Search for the cell housing the specified text and yield its [x, y] center coordinate. 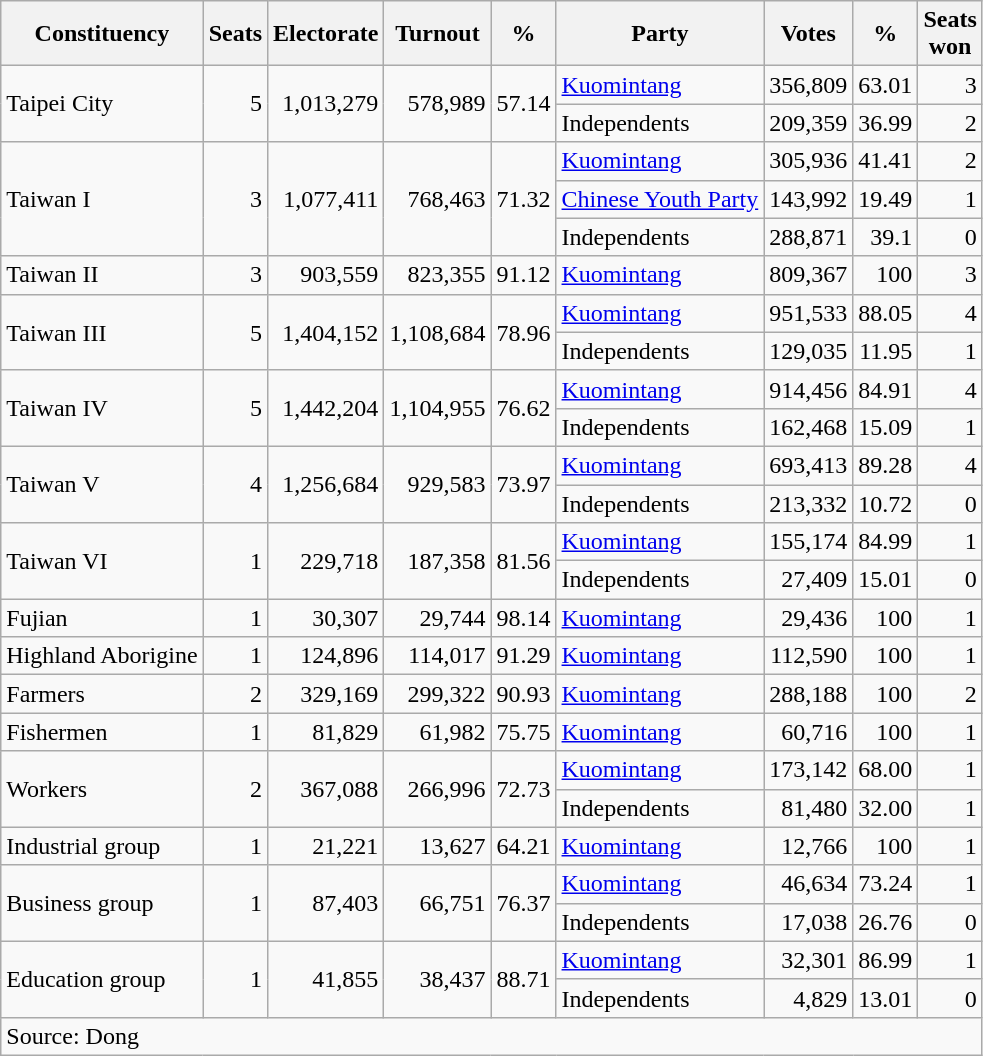
903,559 [326, 275]
Turnout [438, 34]
57.14 [524, 104]
129,035 [808, 351]
187,358 [438, 561]
73.97 [524, 484]
809,367 [808, 275]
693,413 [808, 465]
Education group [102, 979]
63.01 [886, 85]
88.71 [524, 979]
1,077,411 [326, 199]
Seats [235, 34]
Chinese Youth Party [660, 199]
39.1 [886, 237]
81,829 [326, 732]
143,992 [808, 199]
66,751 [438, 903]
84.99 [886, 542]
41.41 [886, 161]
91.29 [524, 656]
Highland Aborigine [102, 656]
1,404,152 [326, 332]
32.00 [886, 808]
30,307 [326, 618]
Taiwan IV [102, 408]
Taiwan VI [102, 561]
21,221 [326, 846]
Party [660, 34]
81,480 [808, 808]
75.75 [524, 732]
114,017 [438, 656]
1,104,955 [438, 408]
90.93 [524, 694]
41,855 [326, 979]
Taiwan V [102, 484]
46,634 [808, 884]
10.72 [886, 503]
209,359 [808, 123]
1,013,279 [326, 104]
356,809 [808, 85]
29,436 [808, 618]
1,108,684 [438, 332]
162,468 [808, 427]
26.76 [886, 922]
73.24 [886, 884]
112,590 [808, 656]
124,896 [326, 656]
38,437 [438, 979]
15.09 [886, 427]
60,716 [808, 732]
Electorate [326, 34]
4,829 [808, 998]
86.99 [886, 960]
1,442,204 [326, 408]
78.96 [524, 332]
91.12 [524, 275]
Taipei City [102, 104]
Taiwan I [102, 199]
329,169 [326, 694]
84.91 [886, 389]
266,996 [438, 789]
Taiwan III [102, 332]
Fujian [102, 618]
Seatswon [950, 34]
229,718 [326, 561]
27,409 [808, 580]
578,989 [438, 104]
32,301 [808, 960]
367,088 [326, 789]
81.56 [524, 561]
Taiwan II [102, 275]
Industrial group [102, 846]
36.99 [886, 123]
19.49 [886, 199]
61,982 [438, 732]
823,355 [438, 275]
Workers [102, 789]
155,174 [808, 542]
72.73 [524, 789]
305,936 [808, 161]
288,871 [808, 237]
11.95 [886, 351]
213,332 [808, 503]
64.21 [524, 846]
76.37 [524, 903]
89.28 [886, 465]
951,533 [808, 313]
76.62 [524, 408]
12,766 [808, 846]
29,744 [438, 618]
1,256,684 [326, 484]
15.01 [886, 580]
13.01 [886, 998]
87,403 [326, 903]
13,627 [438, 846]
88.05 [886, 313]
288,188 [808, 694]
914,456 [808, 389]
17,038 [808, 922]
71.32 [524, 199]
Fishermen [102, 732]
929,583 [438, 484]
98.14 [524, 618]
Constituency [102, 34]
299,322 [438, 694]
Source: Dong [492, 1036]
Farmers [102, 694]
173,142 [808, 770]
Votes [808, 34]
68.00 [886, 770]
Business group [102, 903]
768,463 [438, 199]
